Determine the (X, Y) coordinate at the center of the cell enclosing the given text.  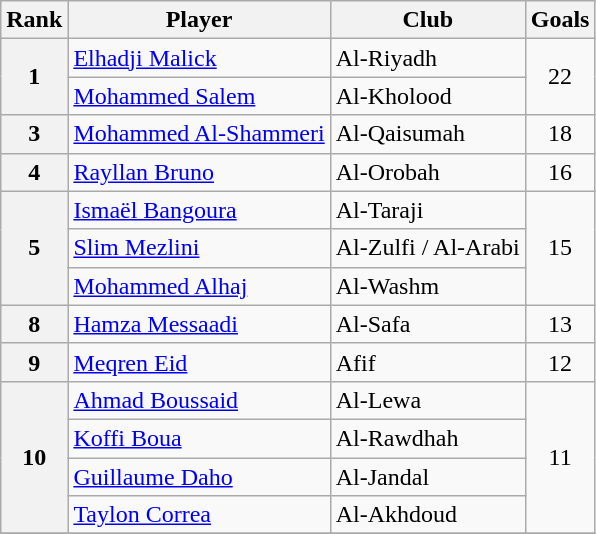
Rank (34, 20)
18 (560, 134)
Mohammed Al-Shammeri (199, 134)
Al-Lewa (428, 400)
1 (34, 77)
13 (560, 324)
Al-Rawdhah (428, 438)
Taylon Correa (199, 515)
4 (34, 172)
Player (199, 20)
Al-Akhdoud (428, 515)
Mohammed Salem (199, 96)
9 (34, 362)
Al-Qaisumah (428, 134)
Ahmad Boussaid (199, 400)
Meqren Eid (199, 362)
Slim Mezlini (199, 248)
Elhadji Malick (199, 58)
Mohammed Alhaj (199, 286)
Al-Orobah (428, 172)
Ismaël Bangoura (199, 210)
12 (560, 362)
Al-Washm (428, 286)
5 (34, 248)
11 (560, 457)
8 (34, 324)
16 (560, 172)
Al-Riyadh (428, 58)
Hamza Messaadi (199, 324)
Rayllan Bruno (199, 172)
Al-Zulfi / Al-Arabi (428, 248)
Al-Kholood (428, 96)
Guillaume Daho (199, 477)
Koffi Boua (199, 438)
Club (428, 20)
10 (34, 457)
3 (34, 134)
15 (560, 248)
Al-Taraji (428, 210)
Afif (428, 362)
Al-Jandal (428, 477)
Goals (560, 20)
Al-Safa (428, 324)
22 (560, 77)
